Find where the given text appears and provide that cell's center as [X, Y] coordinate. 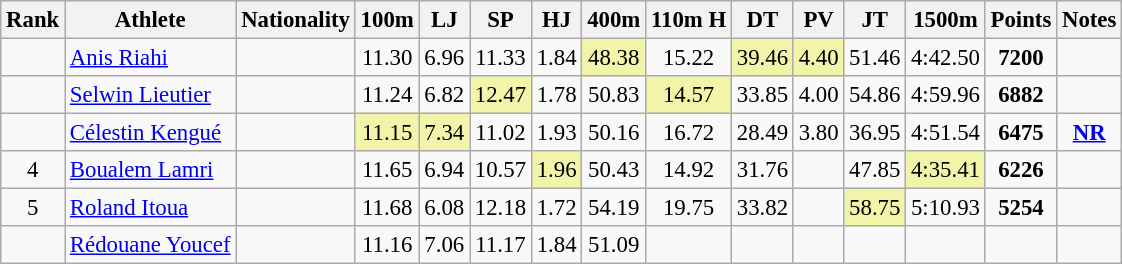
6226 [1020, 170]
5 [33, 208]
400m [614, 20]
Boualem Lamri [150, 170]
4:51.54 [946, 133]
4 [33, 170]
11.16 [387, 245]
1.72 [556, 208]
36.95 [875, 133]
Points [1020, 20]
14.92 [689, 170]
100m [387, 20]
6.08 [444, 208]
HJ [556, 20]
51.09 [614, 245]
4.40 [818, 58]
PV [818, 20]
5:10.93 [946, 208]
NR [1090, 133]
4.00 [818, 95]
Rédouane Youcef [150, 245]
Selwin Lieutier [150, 95]
6.82 [444, 95]
50.83 [614, 95]
15.22 [689, 58]
11.02 [501, 133]
JT [875, 20]
48.38 [614, 58]
11.65 [387, 170]
12.18 [501, 208]
Rank [33, 20]
28.49 [763, 133]
11.15 [387, 133]
3.80 [818, 133]
33.85 [763, 95]
Notes [1090, 20]
6.94 [444, 170]
4:59.96 [946, 95]
7.06 [444, 245]
54.19 [614, 208]
4:42.50 [946, 58]
Anis Riahi [150, 58]
Célestin Kengué [150, 133]
11.68 [387, 208]
7.34 [444, 133]
11.30 [387, 58]
6882 [1020, 95]
6475 [1020, 133]
110m H [689, 20]
1.93 [556, 133]
5254 [1020, 208]
7200 [1020, 58]
33.82 [763, 208]
LJ [444, 20]
11.17 [501, 245]
47.85 [875, 170]
SP [501, 20]
Athlete [150, 20]
51.46 [875, 58]
50.16 [614, 133]
Roland Itoua [150, 208]
1.96 [556, 170]
31.76 [763, 170]
DT [763, 20]
50.43 [614, 170]
1500m [946, 20]
39.46 [763, 58]
11.33 [501, 58]
16.72 [689, 133]
6.96 [444, 58]
Nationality [296, 20]
11.24 [387, 95]
19.75 [689, 208]
12.47 [501, 95]
1.78 [556, 95]
58.75 [875, 208]
4:35.41 [946, 170]
10.57 [501, 170]
14.57 [689, 95]
54.86 [875, 95]
